Detect which cell encompasses the target text, then output its [X, Y] center coordinate. 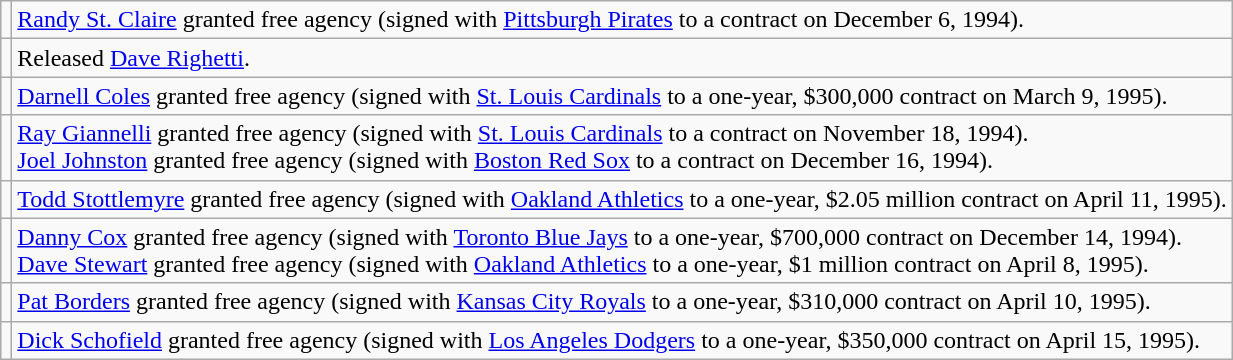
Dick Schofield granted free agency (signed with Los Angeles Dodgers to a one-year, $350,000 contract on April 15, 1995). [622, 340]
Pat Borders granted free agency (signed with Kansas City Royals to a one-year, $310,000 contract on April 10, 1995). [622, 302]
Released Dave Righetti. [622, 58]
Randy St. Claire granted free agency (signed with Pittsburgh Pirates to a contract on December 6, 1994). [622, 20]
Darnell Coles granted free agency (signed with St. Louis Cardinals to a one-year, $300,000 contract on March 9, 1995). [622, 96]
Todd Stottlemyre granted free agency (signed with Oakland Athletics to a one-year, $2.05 million contract on April 11, 1995). [622, 199]
